Pinpoint the cell where the given text exists, returning its [X, Y] midpoint coordinate. 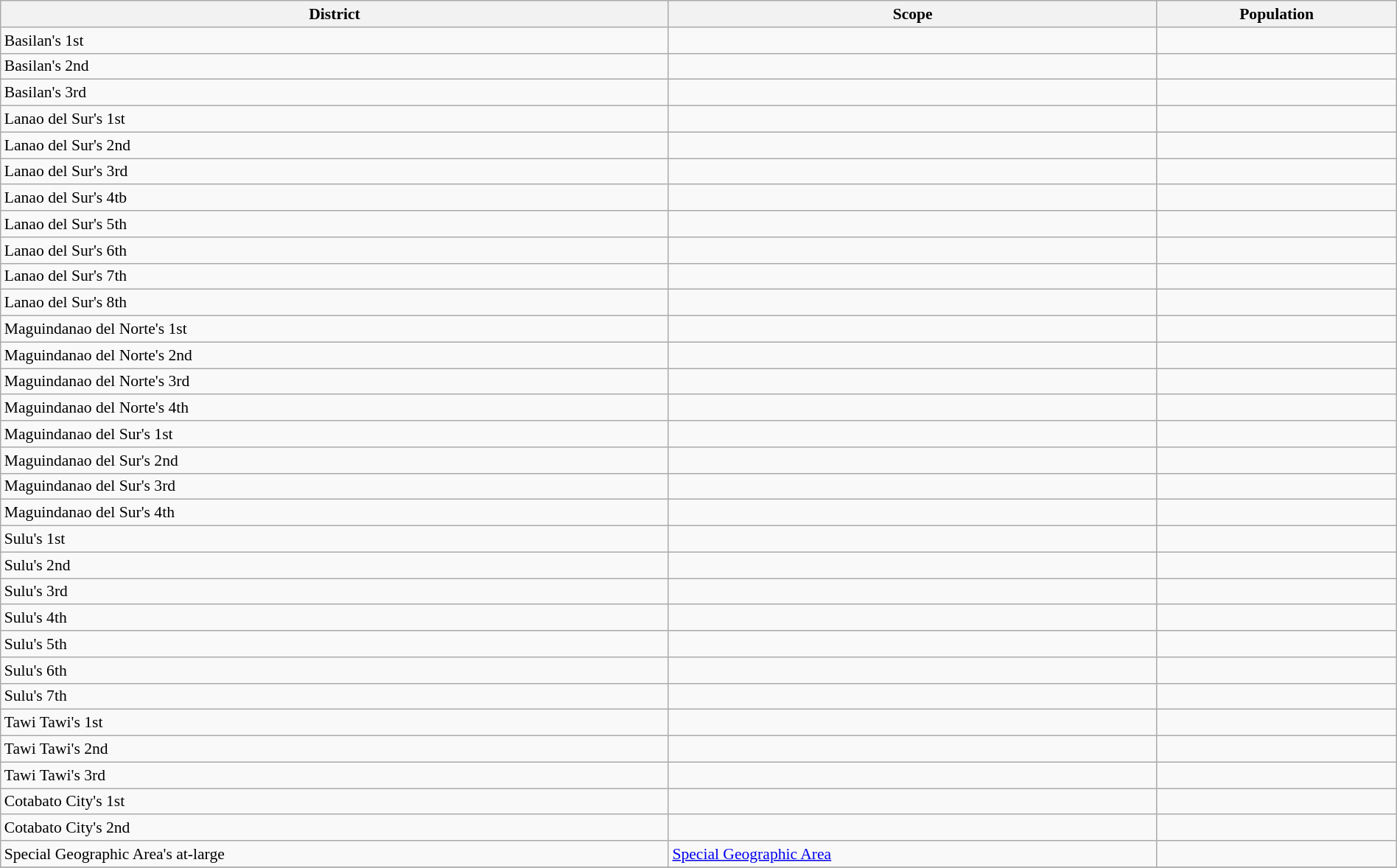
Maguindanao del Sur's 1st [335, 434]
Sulu's 5th [335, 644]
District [335, 14]
Special Geographic Area [912, 854]
Maguindanao del Sur's 3rd [335, 486]
Basilan's 2nd [335, 66]
Sulu's 4th [335, 618]
Cotabato City's 1st [335, 802]
Population [1276, 14]
Maguindanao del Norte's 1st [335, 329]
Maguindanao del Sur's 4th [335, 513]
Sulu's 3rd [335, 592]
Tawi Tawi's 1st [335, 723]
Lanao del Sur's 5th [335, 224]
Sulu's 2nd [335, 565]
Sulu's 1st [335, 539]
Maguindanao del Sur's 2nd [335, 461]
Sulu's 7th [335, 696]
Lanao del Sur's 7th [335, 276]
Tawi Tawi's 3rd [335, 775]
Maguindanao del Norte's 3rd [335, 382]
Lanao del Sur's 4tb [335, 198]
Scope [912, 14]
Tawi Tawi's 2nd [335, 749]
Lanao del Sur's 8th [335, 303]
Sulu's 6th [335, 671]
Lanao del Sur's 3rd [335, 172]
Lanao del Sur's 1st [335, 119]
Special Geographic Area's at-large [335, 854]
Lanao del Sur's 2nd [335, 145]
Maguindanao del Norte's 4th [335, 408]
Basilan's 1st [335, 41]
Maguindanao del Norte's 2nd [335, 355]
Lanao del Sur's 6th [335, 251]
Basilan's 3rd [335, 93]
Cotabato City's 2nd [335, 828]
